Provide the (x, y) coordinate of the cell's center where the given text is located.  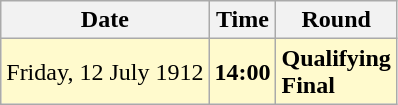
QualifyingFinal (336, 72)
14:00 (242, 72)
Round (336, 20)
Date (105, 20)
Time (242, 20)
Friday, 12 July 1912 (105, 72)
